Capture the cell that displays the provided text and extract its [x, y] central coordinate. 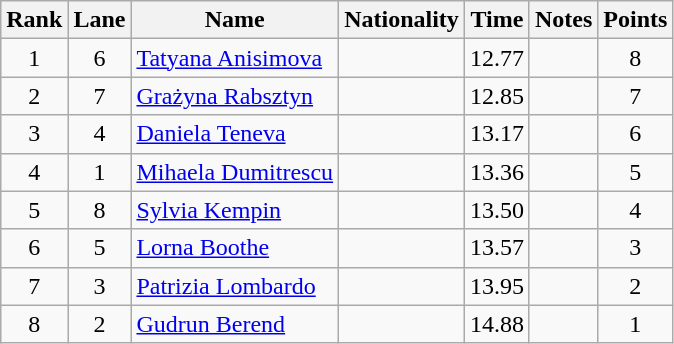
Notes [563, 20]
12.77 [496, 58]
Gudrun Berend [235, 324]
13.95 [496, 286]
Lane [100, 20]
13.17 [496, 134]
Patrizia Lombardo [235, 286]
Daniela Teneva [235, 134]
Name [235, 20]
13.36 [496, 172]
Mihaela Dumitrescu [235, 172]
Time [496, 20]
Points [636, 20]
13.50 [496, 210]
Lorna Boothe [235, 248]
Nationality [402, 20]
Tatyana Anisimova [235, 58]
12.85 [496, 96]
Rank [34, 20]
Sylvia Kempin [235, 210]
13.57 [496, 248]
Grażyna Rabsztyn [235, 96]
14.88 [496, 324]
